Search for the cell housing the specified text and yield its [x, y] center coordinate. 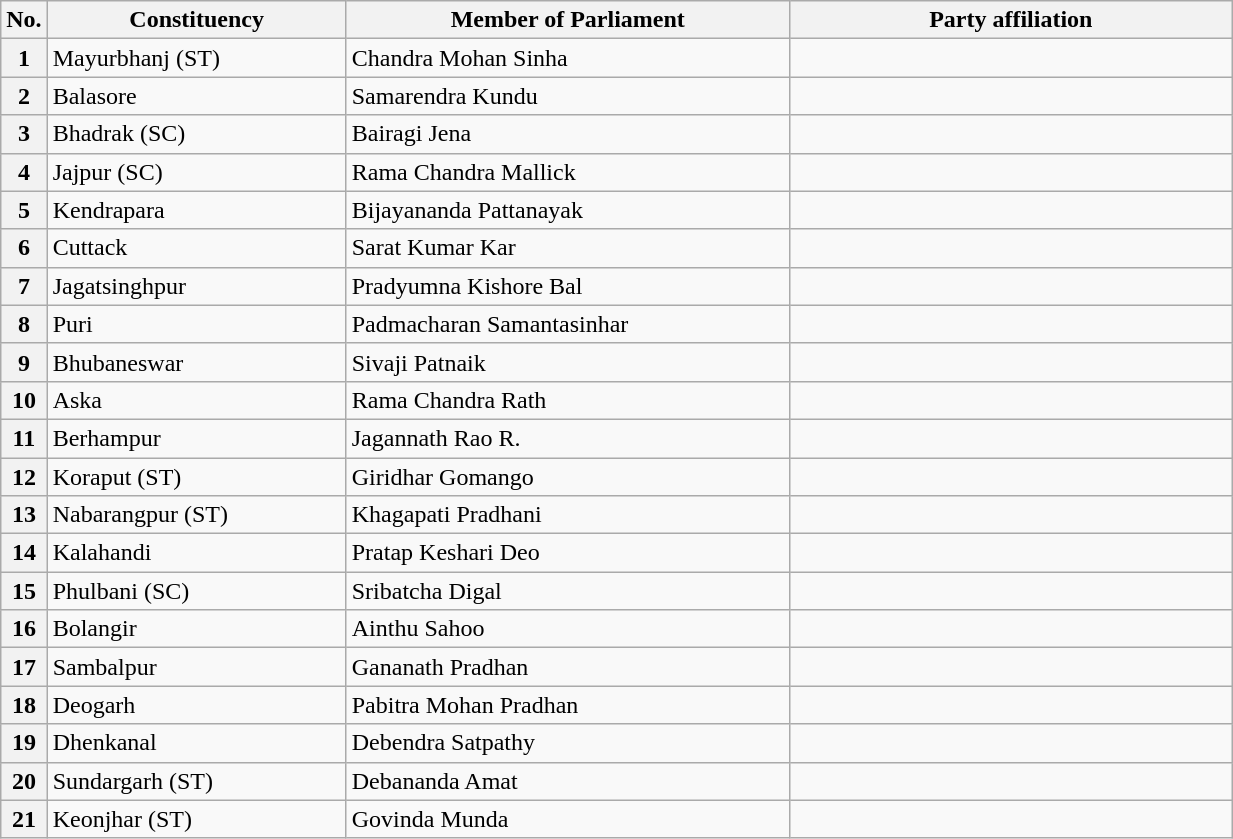
Bhubaneswar [196, 362]
Phulbani (SC) [196, 591]
Samarendra Kundu [568, 96]
Koraput (ST) [196, 477]
2 [24, 96]
Pratap Keshari Deo [568, 553]
Nabarangpur (ST) [196, 515]
Bolangir [196, 629]
Giridhar Gomango [568, 477]
Pabitra Mohan Pradhan [568, 705]
Sarat Kumar Kar [568, 248]
12 [24, 477]
9 [24, 362]
6 [24, 248]
Kalahandi [196, 553]
Khagapati Pradhani [568, 515]
13 [24, 515]
Padmacharan Samantasinhar [568, 324]
Sundargarh (ST) [196, 781]
Govinda Munda [568, 819]
8 [24, 324]
Chandra Mohan Sinha [568, 58]
18 [24, 705]
Cuttack [196, 248]
Bhadrak (SC) [196, 134]
Berhampur [196, 438]
Rama Chandra Rath [568, 400]
Jagatsinghpur [196, 286]
Bijayananda Pattanayak [568, 210]
Dhenkanal [196, 743]
Sambalpur [196, 667]
Deogarh [196, 705]
10 [24, 400]
No. [24, 20]
Constituency [196, 20]
11 [24, 438]
4 [24, 172]
17 [24, 667]
16 [24, 629]
Puri [196, 324]
Sivaji Patnaik [568, 362]
Member of Parliament [568, 20]
Debendra Satpathy [568, 743]
14 [24, 553]
7 [24, 286]
Debananda Amat [568, 781]
Rama Chandra Mallick [568, 172]
3 [24, 134]
5 [24, 210]
Sribatcha Digal [568, 591]
Party affiliation [1010, 20]
1 [24, 58]
Mayurbhanj (ST) [196, 58]
Balasore [196, 96]
15 [24, 591]
Kendrapara [196, 210]
Keonjhar (ST) [196, 819]
21 [24, 819]
Jagannath Rao R. [568, 438]
Jajpur (SC) [196, 172]
Bairagi Jena [568, 134]
Gananath Pradhan [568, 667]
20 [24, 781]
19 [24, 743]
Pradyumna Kishore Bal [568, 286]
Ainthu Sahoo [568, 629]
Aska [196, 400]
